Pinpoint the cell where the given text exists, returning its [X, Y] midpoint coordinate. 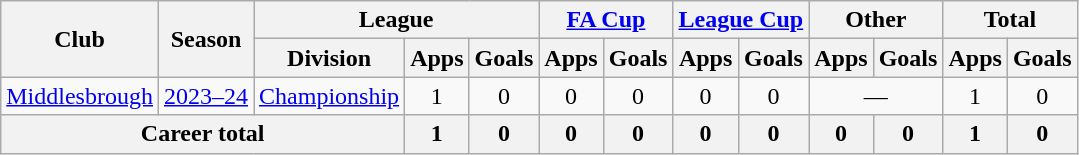
Championship [330, 96]
— [876, 96]
Division [330, 58]
Other [876, 20]
League [396, 20]
Total [1010, 20]
Middlesbrough [80, 96]
League Cup [741, 20]
Season [206, 39]
Career total [203, 134]
Club [80, 39]
2023–24 [206, 96]
FA Cup [606, 20]
